Detect which cell encompasses the target text, then output its (X, Y) center coordinate. 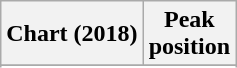
Chart (2018) (72, 34)
Peakposition (189, 34)
